Locate the cell with the specified text and output its (X, Y) center coordinate. 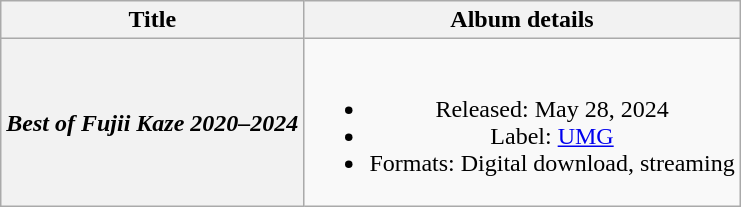
Title (152, 20)
Best of Fujii Kaze 2020–2024 (152, 122)
Album details (522, 20)
Released: May 28, 2024Label: UMGFormats: Digital download, streaming (522, 122)
